Identify which cell holds the provided text, then report its (x, y) central coordinate. 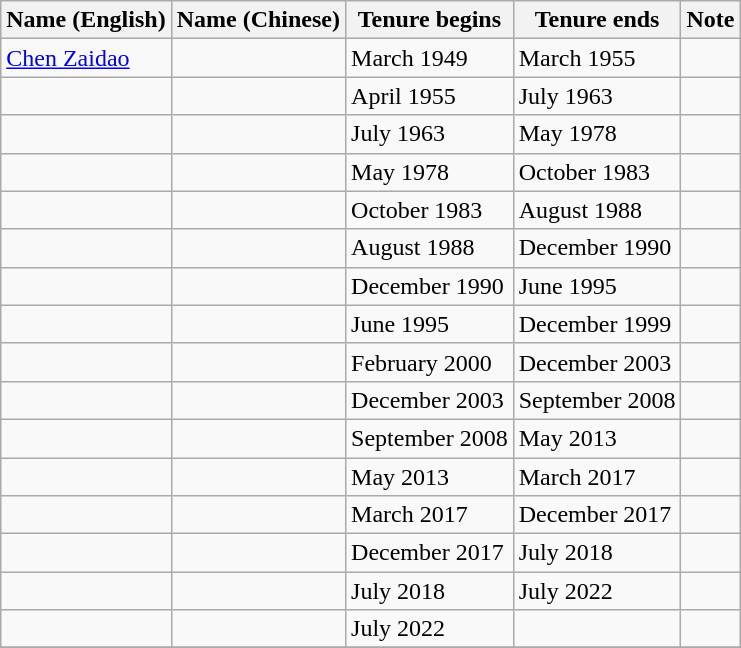
Name (English) (86, 20)
December 1999 (597, 324)
March 1949 (430, 58)
April 1955 (430, 96)
Name (Chinese) (258, 20)
Tenure begins (430, 20)
March 1955 (597, 58)
Chen Zaidao (86, 58)
Note (710, 20)
Tenure ends (597, 20)
February 2000 (430, 362)
